Locate the cell with the specified text and output its [x, y] center coordinate. 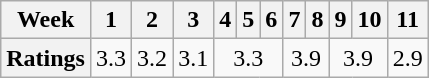
9 [340, 20]
Ratings [46, 58]
1 [110, 20]
3.2 [152, 58]
7 [294, 20]
Week [46, 20]
5 [248, 20]
3 [194, 20]
2 [152, 20]
10 [370, 20]
11 [408, 20]
6 [272, 20]
8 [318, 20]
2.9 [408, 58]
4 [226, 20]
3.1 [194, 58]
